For the text-containing cell, return its midpoint in [x, y] coordinate format. 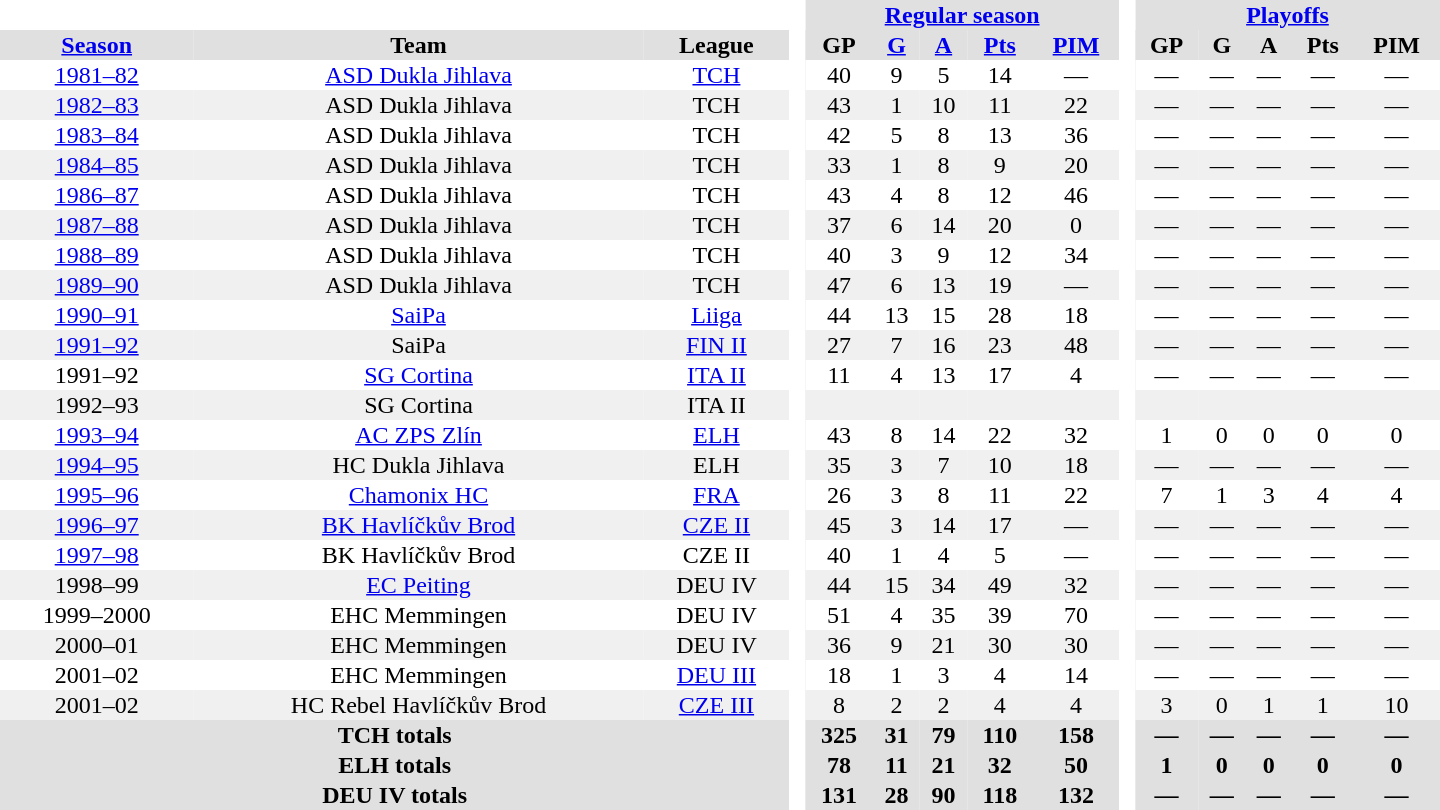
Team [418, 45]
19 [1000, 285]
158 [1076, 735]
39 [1000, 615]
1988–89 [96, 255]
31 [896, 735]
FIN II [717, 345]
Chamonix HC [418, 495]
AC ZPS Zlín [418, 435]
2000–01 [96, 645]
1981–82 [96, 75]
1987–88 [96, 225]
CZE III [717, 705]
HC Rebel Havlíčkův Brod [418, 705]
51 [839, 615]
1989–90 [96, 285]
1984–85 [96, 165]
1999–2000 [96, 615]
50 [1076, 765]
FRA [717, 495]
TCH totals [394, 735]
26 [839, 495]
1990–91 [96, 315]
Season [96, 45]
1992–93 [96, 405]
ELH totals [394, 765]
49 [1000, 585]
HC Dukla Jihlava [418, 465]
EC Peiting [418, 585]
132 [1076, 795]
33 [839, 165]
70 [1076, 615]
DEU III [717, 675]
23 [1000, 345]
Playoffs [1288, 15]
79 [944, 735]
1986–87 [96, 195]
16 [944, 345]
1994–95 [96, 465]
27 [839, 345]
Regular season [962, 15]
1993–94 [96, 435]
90 [944, 795]
1997–98 [96, 555]
46 [1076, 195]
118 [1000, 795]
37 [839, 225]
48 [1076, 345]
1982–83 [96, 105]
45 [839, 525]
DEU IV totals [394, 795]
78 [839, 765]
110 [1000, 735]
1983–84 [96, 135]
1998–99 [96, 585]
47 [839, 285]
Liiga [717, 315]
League [717, 45]
1995–96 [96, 495]
131 [839, 795]
1996–97 [96, 525]
42 [839, 135]
325 [839, 735]
